Capture the cell that displays the provided text and extract its [x, y] central coordinate. 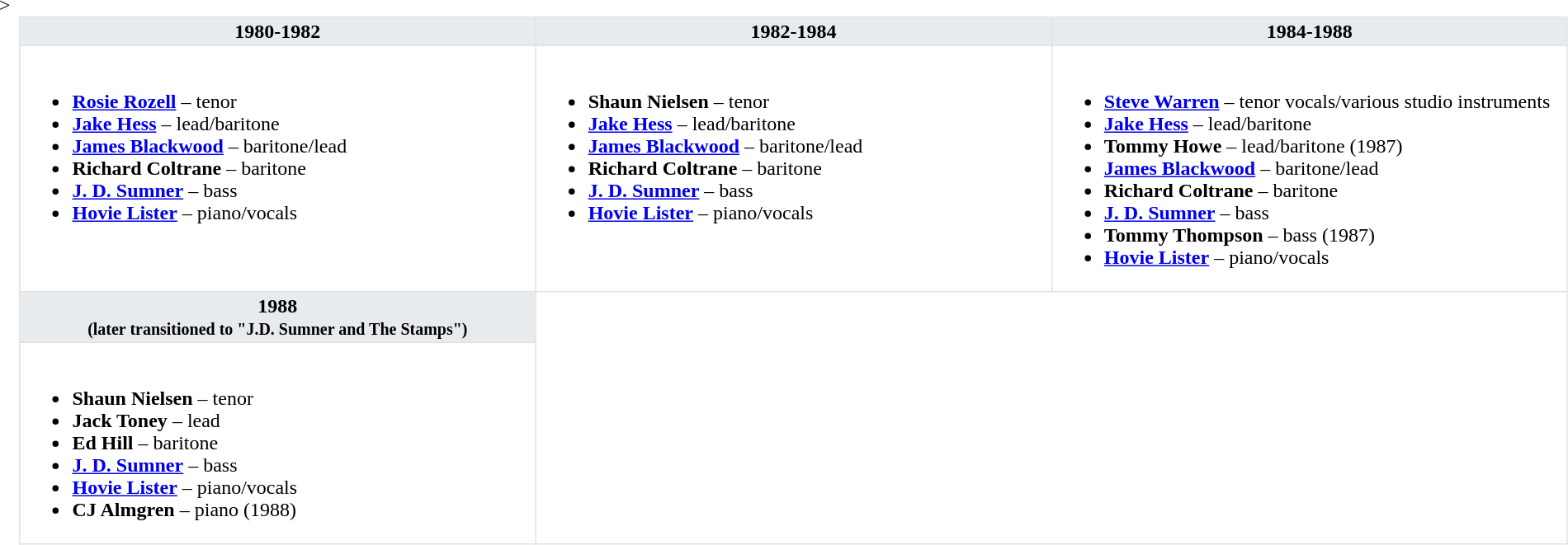
Shaun Nielsen – tenorJack Toney – leadEd Hill – baritoneJ. D. Sumner – bassHovie Lister – piano/vocalsCJ Almgren – piano (1988) [277, 443]
1988(later transitioned to "J.D. Sumner and The Stamps") [277, 317]
1980-1982 [277, 31]
Rosie Rozell – tenorJake Hess – lead/baritoneJames Blackwood – baritone/leadRichard Coltrane – baritoneJ. D. Sumner – bassHovie Lister – piano/vocals [277, 168]
1984-1988 [1309, 31]
1982-1984 [794, 31]
